From the cell containing the given text, extract its center point as [X, Y] coordinate. 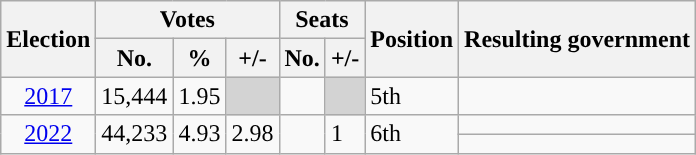
Position [412, 39]
6th [412, 134]
15,444 [134, 96]
1.95 [200, 96]
2017 [48, 96]
Votes [188, 20]
1 [344, 134]
Resulting government [578, 39]
Seats [322, 20]
2022 [48, 134]
Election [48, 39]
5th [412, 96]
2.98 [252, 134]
% [200, 58]
44,233 [134, 134]
4.93 [200, 134]
